From the cell containing the given text, extract its center point as [x, y] coordinate. 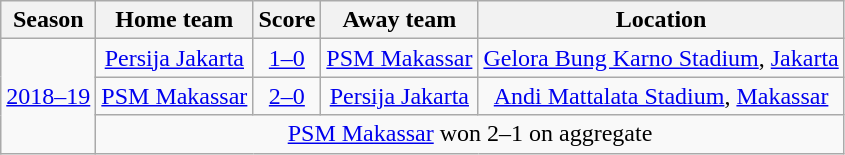
Season [48, 20]
PSM Makassar won 2–1 on aggregate [470, 134]
Andi Mattalata Stadium, Makassar [661, 96]
2018–19 [48, 96]
1–0 [287, 58]
Score [287, 20]
Home team [174, 20]
Gelora Bung Karno Stadium, Jakarta [661, 58]
Location [661, 20]
Away team [400, 20]
2–0 [287, 96]
